Output the [X, Y] coordinate of the center of the cell containing the given text.  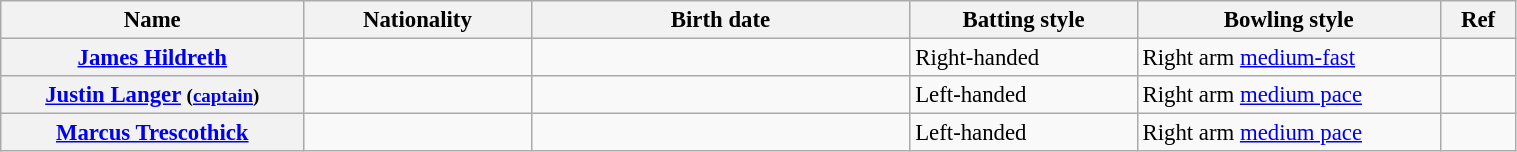
Ref [1478, 20]
Bowling style [1288, 20]
Justin Langer (captain) [152, 95]
Nationality [418, 20]
Batting style [1024, 20]
Right arm medium-fast [1288, 58]
Name [152, 20]
Birth date [720, 20]
Marcus Trescothick [152, 133]
James Hildreth [152, 58]
Right-handed [1024, 58]
